For the text-containing cell, return its midpoint in [X, Y] coordinate format. 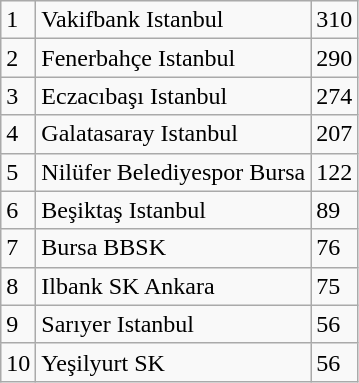
9 [18, 324]
Bursa BBSK [174, 248]
Nilüfer Belediyespor Bursa [174, 172]
Ilbank SK Ankara [174, 286]
Galatasaray Istanbul [174, 134]
7 [18, 248]
122 [334, 172]
6 [18, 210]
89 [334, 210]
274 [334, 96]
8 [18, 286]
Yeşilyurt SK [174, 362]
Vakifbank Istanbul [174, 20]
290 [334, 58]
10 [18, 362]
Eczacıbaşı Istanbul [174, 96]
4 [18, 134]
5 [18, 172]
2 [18, 58]
1 [18, 20]
76 [334, 248]
3 [18, 96]
Fenerbahçe Istanbul [174, 58]
Sarıyer Istanbul [174, 324]
207 [334, 134]
Beşiktaş Istanbul [174, 210]
75 [334, 286]
310 [334, 20]
